Capture the cell that displays the provided text and extract its (x, y) central coordinate. 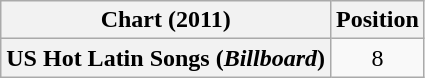
Chart (2011) (166, 20)
US Hot Latin Songs (Billboard) (166, 58)
8 (378, 58)
Position (378, 20)
